Determine the [x, y] coordinate at the center of the cell enclosing the given text.  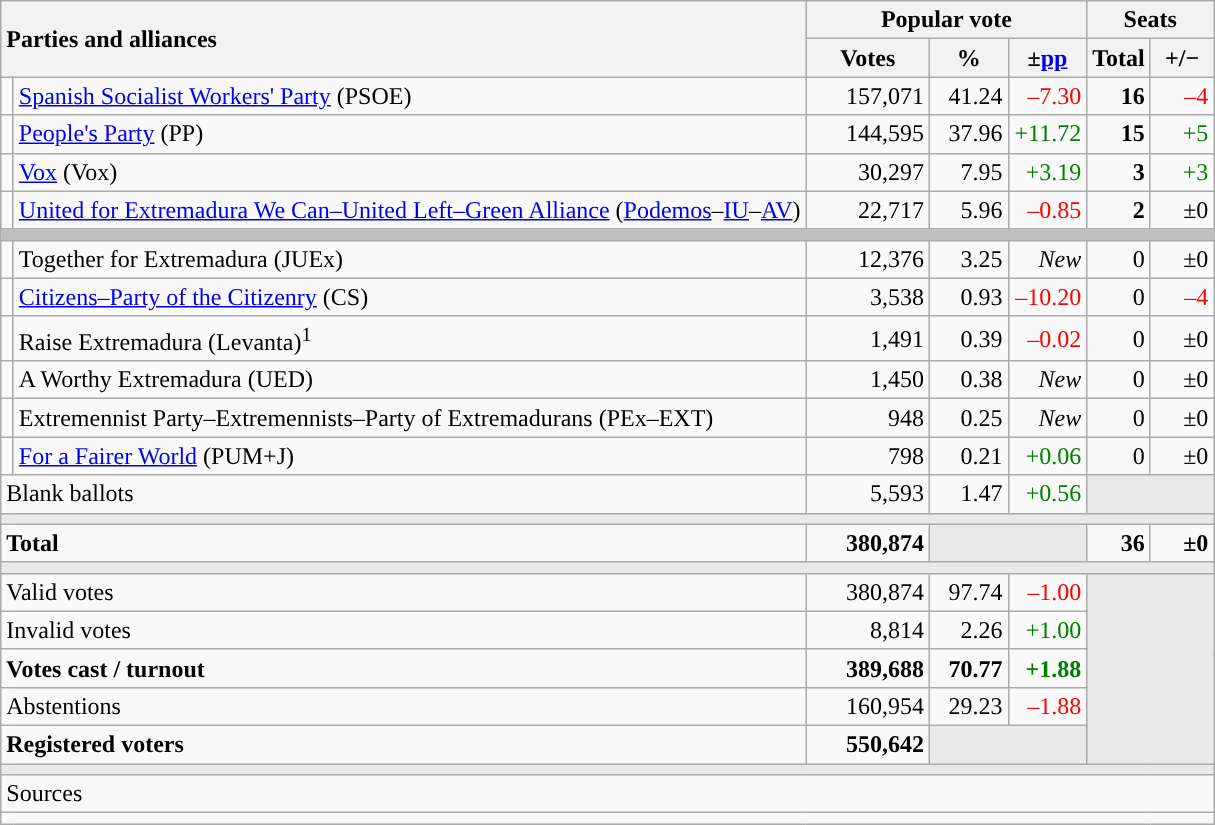
1.47 [970, 494]
0.21 [970, 456]
–10.20 [1048, 297]
–1.00 [1048, 592]
1,450 [868, 380]
Valid votes [404, 592]
Invalid votes [404, 630]
Seats [1150, 20]
+0.06 [1048, 456]
+1.00 [1048, 630]
+5 [1182, 134]
1,491 [868, 338]
0.93 [970, 297]
Parties and alliances [404, 39]
Vox (Vox) [410, 172]
Sources [608, 794]
+3 [1182, 172]
157,071 [868, 96]
2 [1119, 210]
Citizens–Party of the Citizenry (CS) [410, 297]
+/− [1182, 58]
% [970, 58]
3.25 [970, 259]
2.26 [970, 630]
948 [868, 418]
Spanish Socialist Workers' Party (PSOE) [410, 96]
0.38 [970, 380]
People's Party (PP) [410, 134]
Extremennist Party–Extremennists–Party of Extremadurans (PEx–EXT) [410, 418]
Votes [868, 58]
7.95 [970, 172]
70.77 [970, 668]
For a Fairer World (PUM+J) [410, 456]
+0.56 [1048, 494]
Votes cast / turnout [404, 668]
144,595 [868, 134]
0.39 [970, 338]
0.25 [970, 418]
12,376 [868, 259]
30,297 [868, 172]
41.24 [970, 96]
Raise Extremadura (Levanta)1 [410, 338]
3 [1119, 172]
Abstentions [404, 706]
37.96 [970, 134]
+3.19 [1048, 172]
+1.88 [1048, 668]
Registered voters [404, 745]
A Worthy Extremadura (UED) [410, 380]
29.23 [970, 706]
36 [1119, 543]
Popular vote [946, 20]
–7.30 [1048, 96]
550,642 [868, 745]
15 [1119, 134]
–0.85 [1048, 210]
798 [868, 456]
±pp [1048, 58]
–0.02 [1048, 338]
97.74 [970, 592]
United for Extremadura We Can–United Left–Green Alliance (Podemos–IU–AV) [410, 210]
8,814 [868, 630]
5.96 [970, 210]
+11.72 [1048, 134]
389,688 [868, 668]
22,717 [868, 210]
160,954 [868, 706]
–1.88 [1048, 706]
3,538 [868, 297]
5,593 [868, 494]
16 [1119, 96]
Blank ballots [404, 494]
Together for Extremadura (JUEx) [410, 259]
